Pinpoint the cell where the given text exists, returning its (x, y) midpoint coordinate. 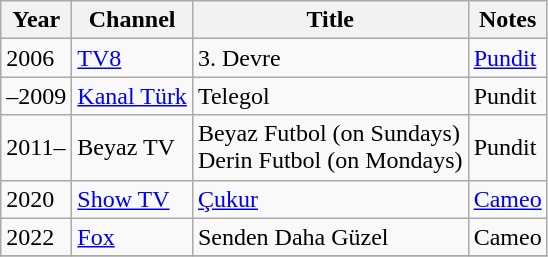
2022 (36, 237)
Fox (132, 237)
Çukur (330, 199)
Telegol (330, 96)
Senden Daha Güzel (330, 237)
Year (36, 20)
TV8 (132, 58)
–2009 (36, 96)
Kanal Türk (132, 96)
Show TV (132, 199)
2011– (36, 148)
Title (330, 20)
3. Devre (330, 58)
Beyaz TV (132, 148)
Notes (508, 20)
Channel (132, 20)
2006 (36, 58)
2020 (36, 199)
Beyaz Futbol (on Sundays) Derin Futbol (on Mondays) (330, 148)
